Pinpoint the cell where the given text exists, returning its [X, Y] midpoint coordinate. 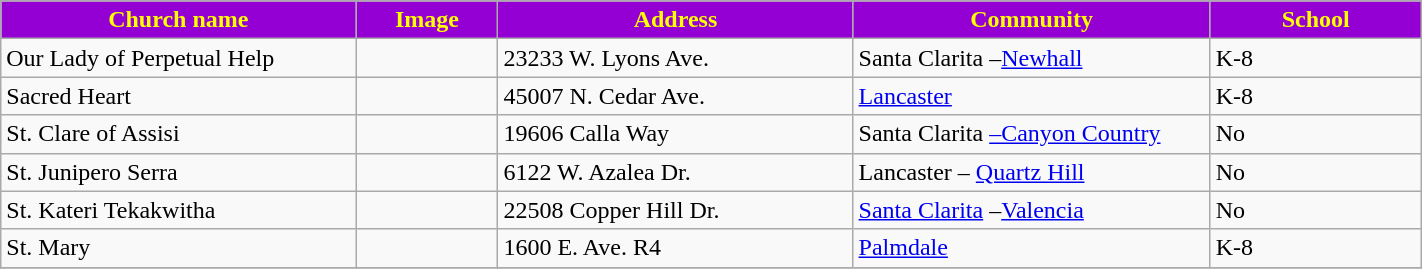
School [1316, 20]
Our Lady of Perpetual Help [178, 58]
Address [676, 20]
Sacred Heart [178, 96]
45007 N. Cedar Ave. [676, 96]
19606 Calla Way [676, 134]
Santa Clarita –Newhall [1032, 58]
St. Clare of Assisi [178, 134]
22508 Copper Hill Dr. [676, 210]
Santa Clarita –Valencia [1032, 210]
St. Junipero Serra [178, 172]
Lancaster [1032, 96]
Community [1032, 20]
Church name [178, 20]
St. Mary [178, 248]
6122 W. Azalea Dr. [676, 172]
1600 E. Ave. R4 [676, 248]
Santa Clarita –Canyon Country [1032, 134]
Image [427, 20]
23233 W. Lyons Ave. [676, 58]
Lancaster – Quartz Hill [1032, 172]
Palmdale [1032, 248]
St. Kateri Tekakwitha [178, 210]
